Locate the cell with the specified text and output its [x, y] center coordinate. 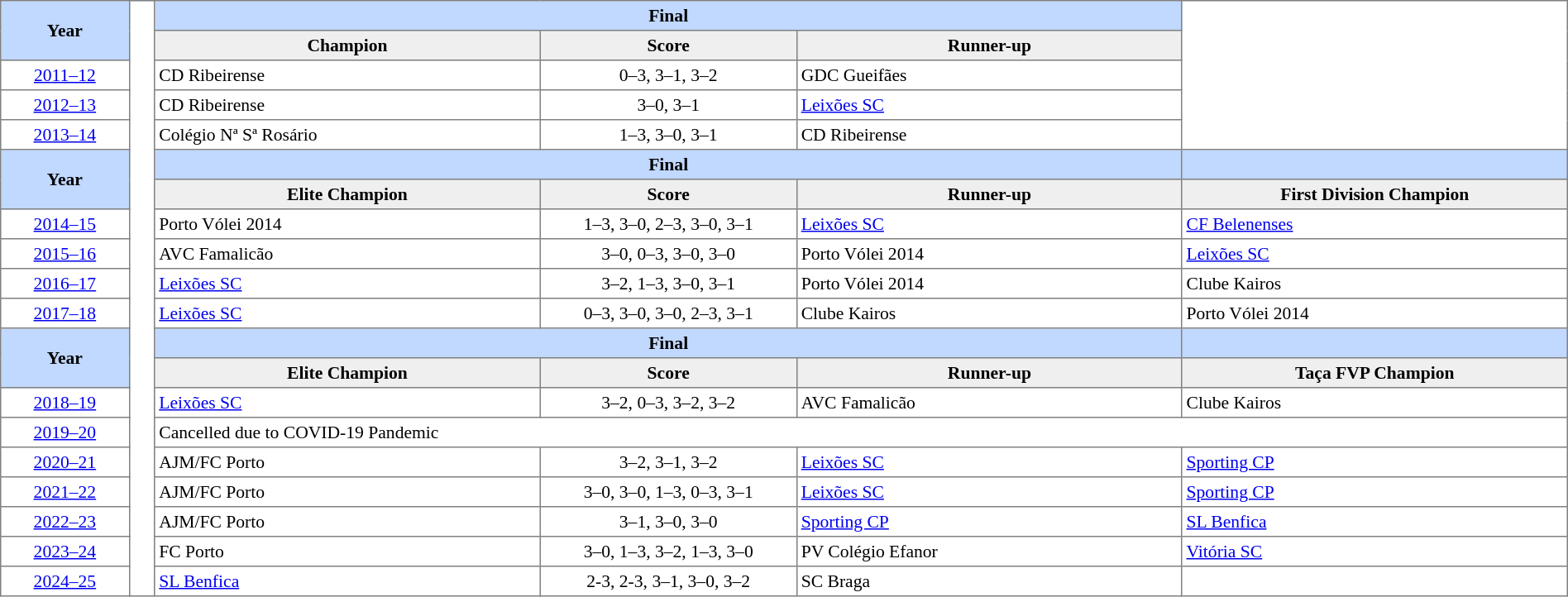
2014–15 [65, 224]
Taça FVP Champion [1374, 373]
3–2, 3–1, 3–2 [668, 462]
FC Porto [347, 552]
0–3, 3–0, 3–0, 2–3, 3–1 [668, 313]
2-3, 2-3, 3–1, 3–0, 3–2 [668, 581]
PV Colégio Efanor [989, 552]
Vitória SC [1374, 552]
1–3, 3–0, 2–3, 3–0, 3–1 [668, 224]
2017–18 [65, 313]
3–1, 3–0, 3–0 [668, 522]
2016–17 [65, 284]
2013–14 [65, 135]
GDC Gueifães [989, 75]
2015–16 [65, 254]
Cancelled due to COVID-19 Pandemic [861, 432]
2020–21 [65, 462]
0–3, 3–1, 3–2 [668, 75]
2011–12 [65, 75]
3–2, 0–3, 3–2, 3–2 [668, 403]
Colégio Nª Sª Rosário [347, 135]
3–0, 1–3, 3–2, 1–3, 3–0 [668, 552]
3–0, 3–1 [668, 105]
First Division Champion [1374, 194]
1–3, 3–0, 3–1 [668, 135]
2018–19 [65, 403]
2012–13 [65, 105]
3–2, 1–3, 3–0, 3–1 [668, 284]
Champion [347, 45]
2024–25 [65, 581]
SC Braga [989, 581]
2019–20 [65, 432]
3–0, 0–3, 3–0, 3–0 [668, 254]
2023–24 [65, 552]
2022–23 [65, 522]
2021–22 [65, 492]
3–0, 3–0, 1–3, 0–3, 3–1 [668, 492]
CF Belenenses [1374, 224]
